Return [X, Y] of the center of cell containing provided text 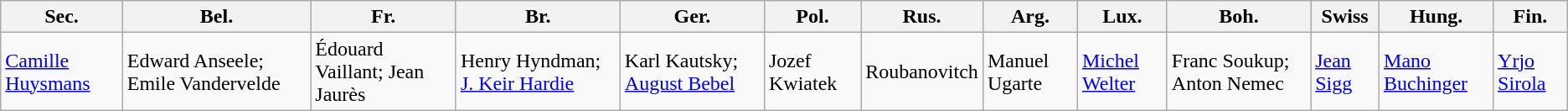
Camille Huysmans [62, 71]
Mano Buchinger [1436, 71]
Swiss [1345, 17]
Ger. [692, 17]
Manuel Ugarte [1030, 71]
Karl Kautsky; August Bebel [692, 71]
Franc Soukup; Anton Nemec [1238, 71]
Fin. [1531, 17]
Roubanovitch [922, 71]
Lux. [1122, 17]
Pol. [812, 17]
Bel. [216, 17]
Edward Anseele; Emile Vandervelde [216, 71]
Arg. [1030, 17]
Rus. [922, 17]
Jozef Kwiatek [812, 71]
Sec. [62, 17]
Hung. [1436, 17]
Yrjo Sirola [1531, 71]
Henry Hyndman; J. Keir Hardie [538, 71]
Michel Welter [1122, 71]
Boh. [1238, 17]
Édouard Vaillant; Jean Jaurès [384, 71]
Br. [538, 17]
Jean Sigg [1345, 71]
Fr. [384, 17]
